Scan for the cell matching the given text and deliver its [x, y] coordinate at center. 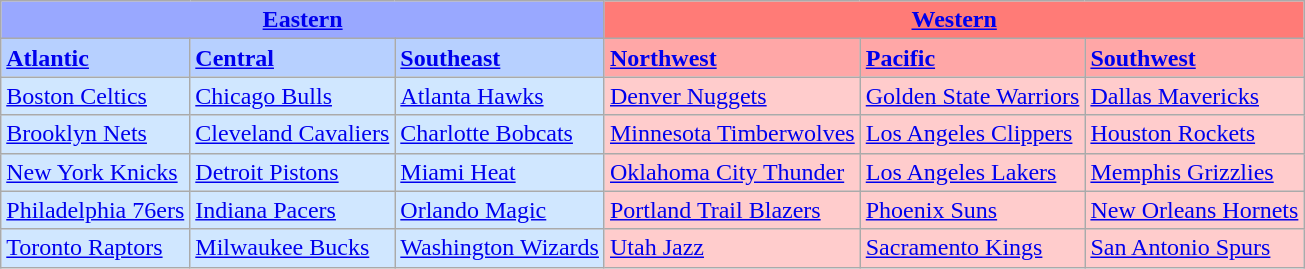
New York Knicks [96, 172]
Minnesota Timberwolves [732, 134]
Central [292, 58]
Indiana Pacers [292, 210]
Northwest [732, 58]
Western [954, 20]
Oklahoma City Thunder [732, 172]
Orlando Magic [500, 210]
Boston Celtics [96, 96]
Southeast [500, 58]
Atlantic [96, 58]
Eastern [303, 20]
Philadelphia 76ers [96, 210]
Sacramento Kings [972, 248]
Detroit Pistons [292, 172]
Washington Wizards [500, 248]
Portland Trail Blazers [732, 210]
Milwaukee Bucks [292, 248]
Los Angeles Lakers [972, 172]
San Antonio Spurs [1194, 248]
Golden State Warriors [972, 96]
Cleveland Cavaliers [292, 134]
Memphis Grizzlies [1194, 172]
Houston Rockets [1194, 134]
Utah Jazz [732, 248]
Denver Nuggets [732, 96]
Southwest [1194, 58]
Charlotte Bobcats [500, 134]
Toronto Raptors [96, 248]
Brooklyn Nets [96, 134]
Phoenix Suns [972, 210]
Los Angeles Clippers [972, 134]
Miami Heat [500, 172]
Pacific [972, 58]
Dallas Mavericks [1194, 96]
New Orleans Hornets [1194, 210]
Chicago Bulls [292, 96]
Atlanta Hawks [500, 96]
